Provide the (X, Y) coordinate of the cell's center where the given text is located.  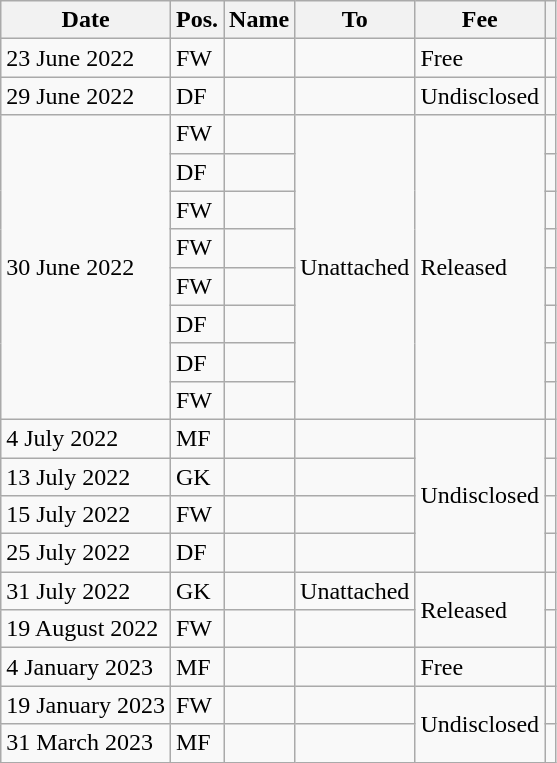
30 June 2022 (86, 267)
To (355, 20)
15 July 2022 (86, 515)
Date (86, 20)
31 July 2022 (86, 591)
Pos. (196, 20)
4 July 2022 (86, 438)
13 July 2022 (86, 477)
23 June 2022 (86, 58)
19 January 2023 (86, 705)
19 August 2022 (86, 629)
4 January 2023 (86, 667)
25 July 2022 (86, 553)
29 June 2022 (86, 96)
Fee (480, 20)
31 March 2023 (86, 743)
Name (260, 20)
